Return [x, y] of the center of cell containing provided text 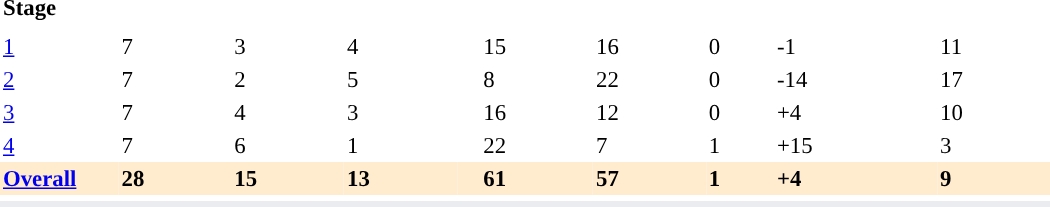
11 [994, 46]
5 [400, 80]
10 [994, 112]
Overall [59, 178]
+15 [856, 146]
8 [536, 80]
-1 [856, 46]
13 [400, 178]
6 [288, 146]
28 [174, 178]
61 [536, 178]
-14 [856, 80]
12 [650, 112]
57 [650, 178]
17 [994, 80]
9 [994, 178]
